Provide the [X, Y] coordinate of the cell's center where the given text is located.  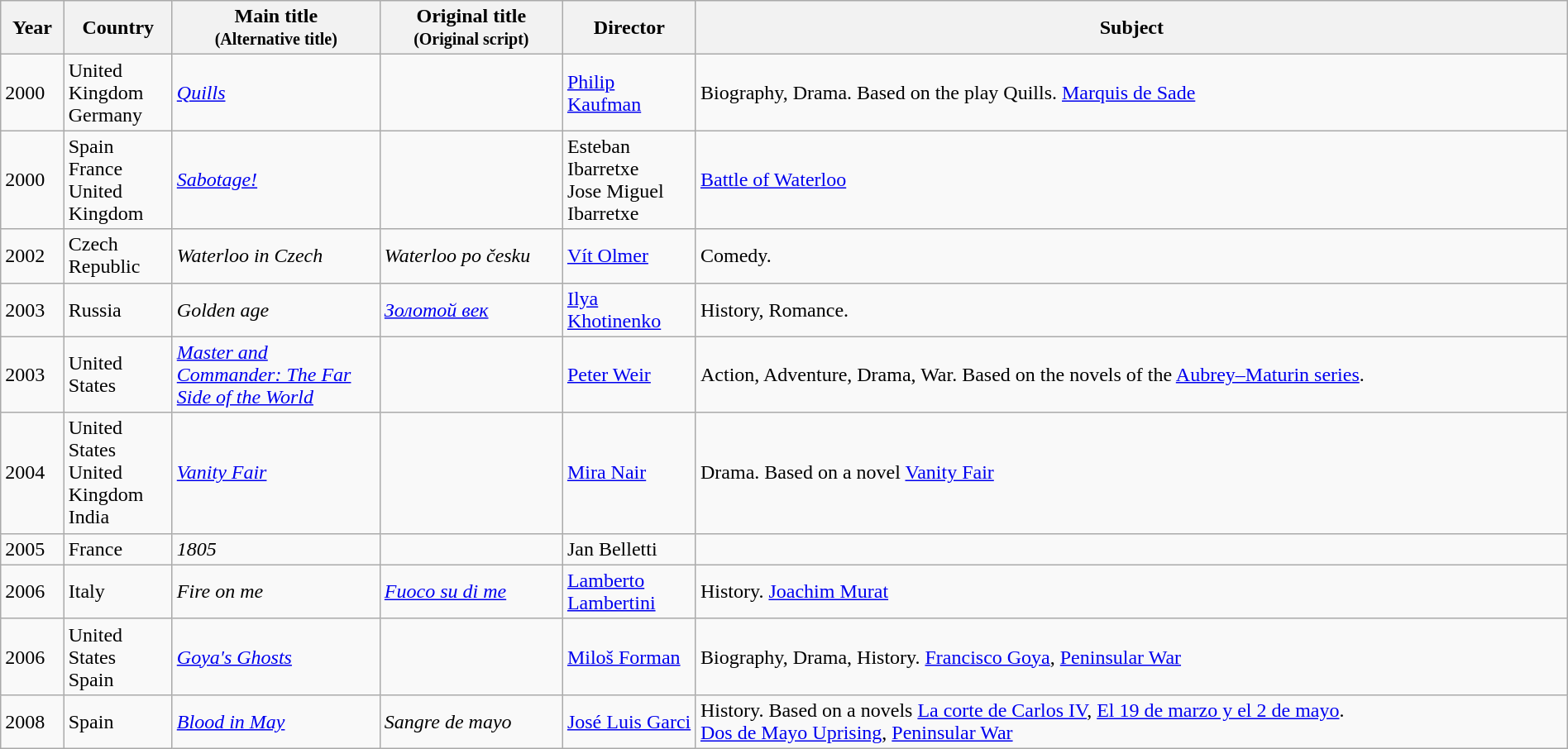
Blood in May [276, 721]
Золотой век [471, 309]
United StatesSpain [117, 656]
Drama. Based on a novel Vanity Fair [1131, 473]
Spain [117, 721]
Esteban IbarretxeJose Miguel Ibarretxe [629, 180]
Golden age [276, 309]
Lamberto Lambertini [629, 592]
History. Joachim Murat [1131, 592]
Ilya Khotinenko [629, 309]
2008 [32, 721]
Biography, Drama. Based on the play Quills. Marquis de Sade [1131, 93]
Director [629, 28]
Miloš Forman [629, 656]
History. Based on a novels La corte de Carlos IV, El 19 de marzo y el 2 de mayo.Dos de Mayo Uprising, Peninsular War [1131, 721]
Fuoco su di me [471, 592]
United StatesUnited KingdomIndia [117, 473]
Battle of Waterloo [1131, 180]
Sabotage! [276, 180]
Quills [276, 93]
Goya's Ghosts [276, 656]
Subject [1131, 28]
2002 [32, 256]
Sangre de mayo [471, 721]
France [117, 549]
Waterloo in Czech [276, 256]
Original title(Original script) [471, 28]
José Luis Garci [629, 721]
Fire on me [276, 592]
Waterloo po česku [471, 256]
Mira Nair [629, 473]
Action, Adventure, Drama, War. Based on the novels of the Aubrey–Maturin series. [1131, 374]
Czech Republic [117, 256]
Vanity Fair [276, 473]
Italy [117, 592]
2005 [32, 549]
Biography, Drama, History. Francisco Goya, Peninsular War [1131, 656]
Vít Olmer [629, 256]
Peter Weir [629, 374]
United KingdomGermany [117, 93]
Year [32, 28]
Comedy. [1131, 256]
Jan Belletti [629, 549]
United States [117, 374]
Russia [117, 309]
2004 [32, 473]
Main title(Alternative title) [276, 28]
History, Romance. [1131, 309]
Country [117, 28]
Philip Kaufman [629, 93]
SpainFranceUnited Kingdom [117, 180]
1805 [276, 549]
Master and Commander: The Far Side of the World [276, 374]
